Extract the [x, y] coordinate from the center of the cell holding the provided text.  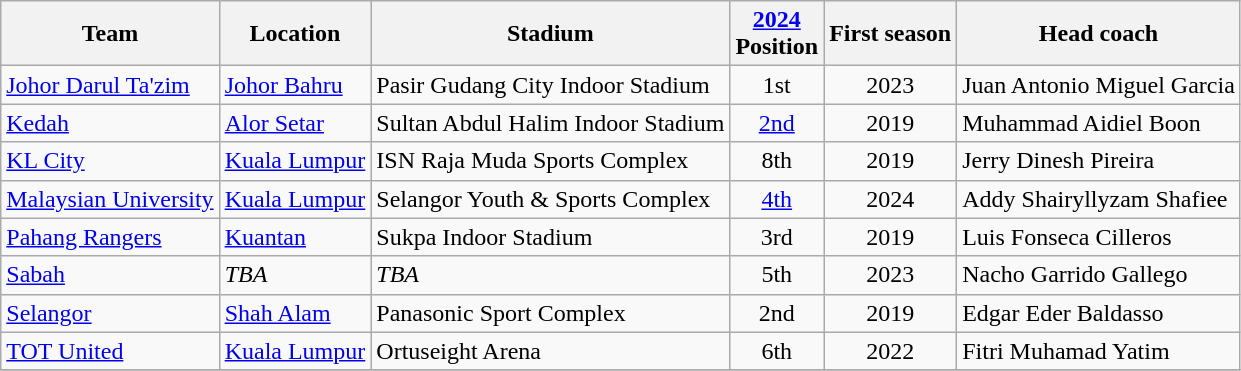
Johor Bahru [295, 85]
Alor Setar [295, 123]
Sabah [110, 275]
5th [777, 275]
3rd [777, 237]
TOT United [110, 351]
Head coach [1099, 34]
Addy Shairyllyzam Shafiee [1099, 199]
Selangor [110, 313]
Kedah [110, 123]
Edgar Eder Baldasso [1099, 313]
Muhammad Aidiel Boon [1099, 123]
Sukpa Indoor Stadium [550, 237]
Johor Darul Ta'zim [110, 85]
Kuantan [295, 237]
Pasir Gudang City Indoor Stadium [550, 85]
2024 Position [777, 34]
Pahang Rangers [110, 237]
Selangor Youth & Sports Complex [550, 199]
Nacho Garrido Gallego [1099, 275]
Malaysian University [110, 199]
Shah Alam [295, 313]
2022 [890, 351]
Stadium [550, 34]
First season [890, 34]
Juan Antonio Miguel Garcia [1099, 85]
1st [777, 85]
4th [777, 199]
Location [295, 34]
Sultan Abdul Halim Indoor Stadium [550, 123]
2024 [890, 199]
Luis Fonseca Cilleros [1099, 237]
6th [777, 351]
Fitri Muhamad Yatim [1099, 351]
Jerry Dinesh Pireira [1099, 161]
Ortuseight Arena [550, 351]
ISN Raja Muda Sports Complex [550, 161]
KL City [110, 161]
8th [777, 161]
Panasonic Sport Complex [550, 313]
Team [110, 34]
